For the text-containing cell, return its midpoint in (x, y) coordinate format. 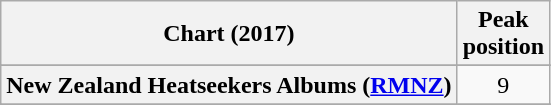
9 (503, 85)
Peak position (503, 34)
New Zealand Heatseekers Albums (RMNZ) (229, 85)
Chart (2017) (229, 34)
